Search for the cell housing the specified text and yield its (X, Y) center coordinate. 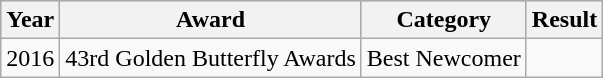
Category (444, 20)
43rd Golden Butterfly Awards (210, 58)
Best Newcomer (444, 58)
Result (564, 20)
Year (30, 20)
Award (210, 20)
2016 (30, 58)
